Capture the cell that displays the provided text and extract its (X, Y) central coordinate. 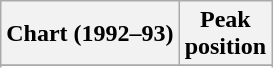
Chart (1992–93) (90, 34)
Peakposition (225, 34)
